Search for the cell housing the specified text and yield its (x, y) center coordinate. 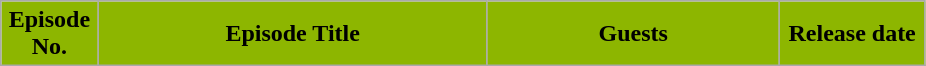
Release date (852, 34)
EpisodeNo. (50, 34)
Episode Title (292, 34)
Guests (633, 34)
